For the text-containing cell, return its midpoint in [X, Y] coordinate format. 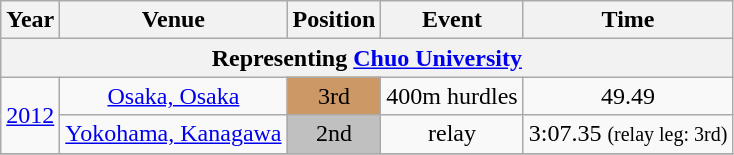
Year [30, 20]
Event [452, 20]
2nd [334, 134]
Time [628, 20]
Representing Chuo University [367, 58]
Position [334, 20]
2012 [30, 115]
3rd [334, 96]
Osaka, Osaka [174, 96]
49.49 [628, 96]
400m hurdles [452, 96]
relay [452, 134]
Venue [174, 20]
Yokohama, Kanagawa [174, 134]
3:07.35 (relay leg: 3rd) [628, 134]
